Output the (X, Y) coordinate of the center of the cell containing the given text.  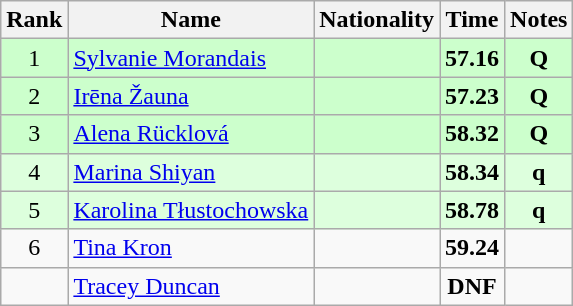
Sylvanie Morandais (191, 58)
57.23 (472, 96)
58.34 (472, 172)
4 (34, 172)
2 (34, 96)
Irēna Žauna (191, 96)
Marina Shiyan (191, 172)
Notes (539, 20)
Time (472, 20)
Rank (34, 20)
Alena Rücklová (191, 134)
58.32 (472, 134)
5 (34, 210)
Nationality (377, 20)
1 (34, 58)
Tracey Duncan (191, 286)
Tina Kron (191, 248)
59.24 (472, 248)
DNF (472, 286)
Name (191, 20)
57.16 (472, 58)
Karolina Tłustochowska (191, 210)
6 (34, 248)
3 (34, 134)
58.78 (472, 210)
